Find where the given text appears and provide that cell's center as [x, y] coordinate. 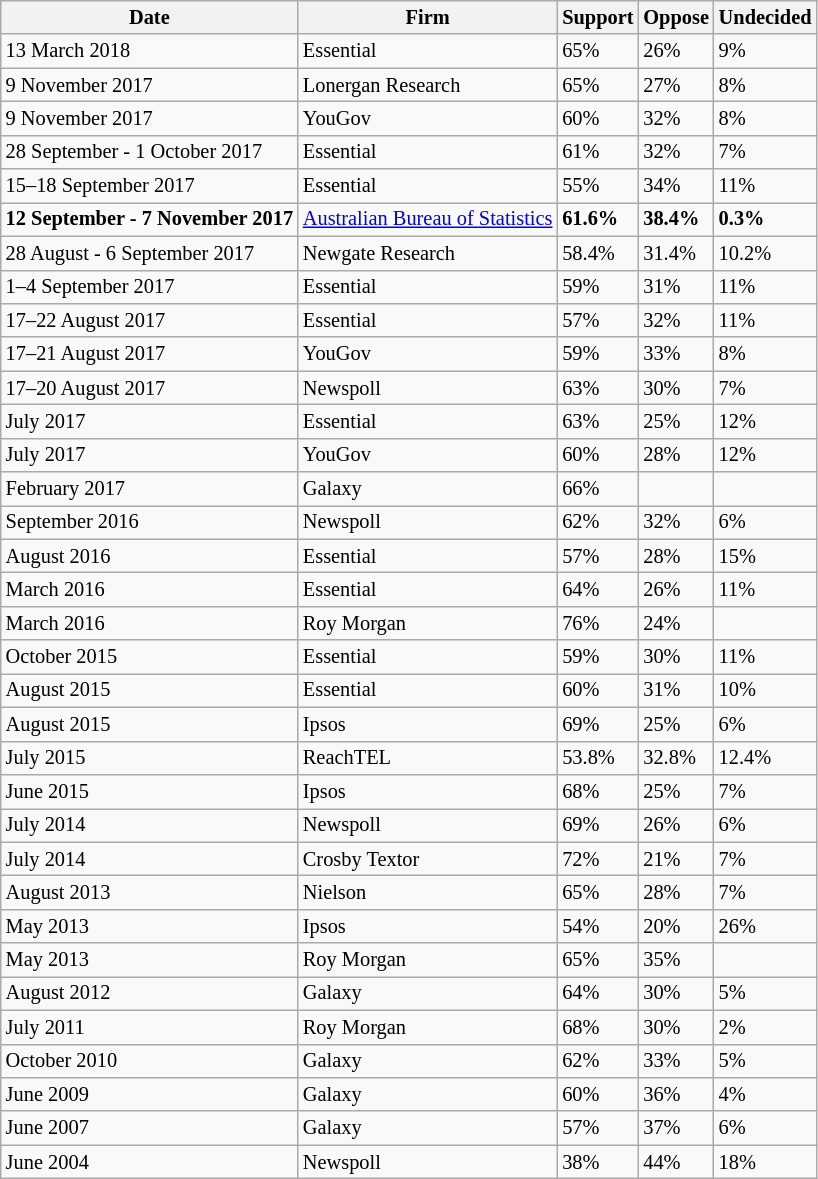
38.4% [676, 219]
12 September - 7 November 2017 [150, 219]
August 2012 [150, 993]
72% [598, 859]
44% [676, 1162]
15–18 September 2017 [150, 186]
Firm [428, 17]
21% [676, 859]
53.8% [598, 758]
Lonergan Research [428, 85]
ReachTEL [428, 758]
September 2016 [150, 522]
Nielson [428, 892]
32.8% [676, 758]
2% [766, 1027]
28 September - 1 October 2017 [150, 152]
February 2017 [150, 489]
28 August - 6 September 2017 [150, 253]
June 2004 [150, 1162]
13 March 2018 [150, 51]
61.6% [598, 219]
Oppose [676, 17]
Support [598, 17]
October 2015 [150, 657]
June 2009 [150, 1094]
17–20 August 2017 [150, 388]
38% [598, 1162]
Newgate Research [428, 253]
10.2% [766, 253]
June 2015 [150, 791]
August 2016 [150, 556]
0.3% [766, 219]
12.4% [766, 758]
9% [766, 51]
24% [676, 623]
1–4 September 2017 [150, 287]
58.4% [598, 253]
July 2011 [150, 1027]
August 2013 [150, 892]
55% [598, 186]
36% [676, 1094]
76% [598, 623]
20% [676, 926]
37% [676, 1128]
35% [676, 960]
17–21 August 2017 [150, 354]
27% [676, 85]
July 2015 [150, 758]
Date [150, 17]
June 2007 [150, 1128]
66% [598, 489]
Crosby Textor [428, 859]
Australian Bureau of Statistics [428, 219]
October 2010 [150, 1061]
31.4% [676, 253]
10% [766, 690]
18% [766, 1162]
54% [598, 926]
17–22 August 2017 [150, 320]
34% [676, 186]
61% [598, 152]
4% [766, 1094]
15% [766, 556]
Undecided [766, 17]
